Search for the cell housing the specified text and yield its [X, Y] center coordinate. 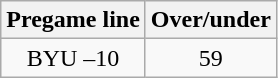
Over/under [210, 20]
59 [210, 58]
Pregame line [74, 20]
BYU –10 [74, 58]
